Output the [x, y] coordinate of the center of the cell containing the given text.  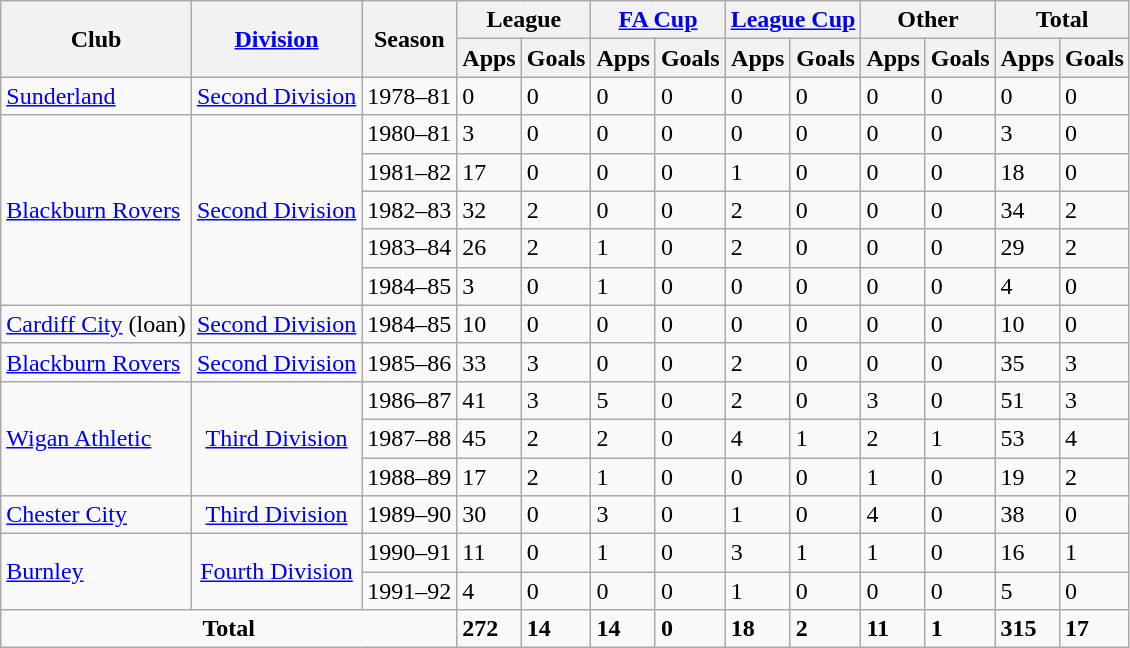
19 [1027, 477]
Other [928, 20]
1990–91 [410, 553]
34 [1027, 210]
30 [489, 515]
1987–88 [410, 438]
41 [489, 400]
315 [1027, 629]
33 [489, 362]
League [524, 20]
272 [489, 629]
53 [1027, 438]
League Cup [793, 20]
51 [1027, 400]
Fourth Division [276, 572]
45 [489, 438]
38 [1027, 515]
1991–92 [410, 591]
Cardiff City (loan) [96, 324]
35 [1027, 362]
1978–81 [410, 96]
32 [489, 210]
1981–82 [410, 172]
1986–87 [410, 400]
1980–81 [410, 134]
1983–84 [410, 248]
Season [410, 39]
26 [489, 248]
1989–90 [410, 515]
1988–89 [410, 477]
Burnley [96, 572]
Club [96, 39]
Wigan Athletic [96, 438]
1982–83 [410, 210]
FA Cup [658, 20]
1985–86 [410, 362]
16 [1027, 553]
29 [1027, 248]
Division [276, 39]
Chester City [96, 515]
Sunderland [96, 96]
